Search for the cell housing the specified text and yield its [x, y] center coordinate. 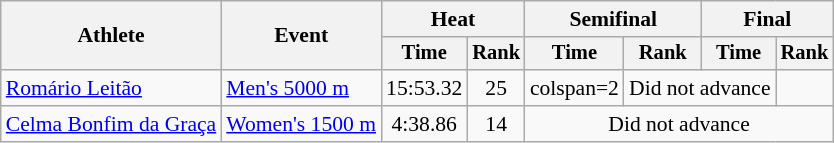
14 [496, 124]
Heat [453, 19]
Romário Leitão [112, 88]
Athlete [112, 36]
Final [768, 19]
25 [496, 88]
Semifinal [614, 19]
Event [301, 36]
Celma Bonfim da Graça [112, 124]
Men's 5000 m [301, 88]
Women's 1500 m [301, 124]
15:53.32 [424, 88]
colspan=2 [574, 88]
4:38.86 [424, 124]
